Find where the given text appears and provide that cell's center as [X, Y] coordinate. 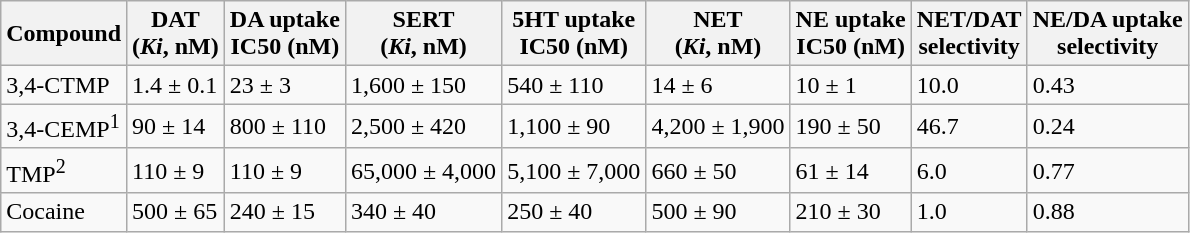
1,100 ± 90 [574, 126]
250 ± 40 [574, 212]
NET/DATselectivity [969, 34]
90 ± 14 [176, 126]
Compound [64, 34]
10.0 [969, 85]
0.43 [1108, 85]
14 ± 6 [718, 85]
0.77 [1108, 170]
210 ± 30 [850, 212]
1,600 ± 150 [423, 85]
190 ± 50 [850, 126]
46.7 [969, 126]
340 ± 40 [423, 212]
3,4-CTMP [64, 85]
DAT(Ki, nM) [176, 34]
6.0 [969, 170]
1.0 [969, 212]
0.88 [1108, 212]
0.24 [1108, 126]
4,200 ± 1,900 [718, 126]
240 ± 15 [284, 212]
800 ± 110 [284, 126]
1.4 ± 0.1 [176, 85]
NE/DA uptakeselectivity [1108, 34]
5,100 ± 7,000 [574, 170]
3,4-CEMP1 [64, 126]
23 ± 3 [284, 85]
660 ± 50 [718, 170]
500 ± 65 [176, 212]
65,000 ± 4,000 [423, 170]
SERT(Ki, nM) [423, 34]
NE uptakeIC50 (nM) [850, 34]
NET(Ki, nM) [718, 34]
TMP2 [64, 170]
5HT uptakeIC50 (nM) [574, 34]
500 ± 90 [718, 212]
540 ± 110 [574, 85]
61 ± 14 [850, 170]
10 ± 1 [850, 85]
2,500 ± 420 [423, 126]
Cocaine [64, 212]
DA uptakeIC50 (nM) [284, 34]
